Return the [X, Y] coordinate for the center point of the cell that contains the specified text.  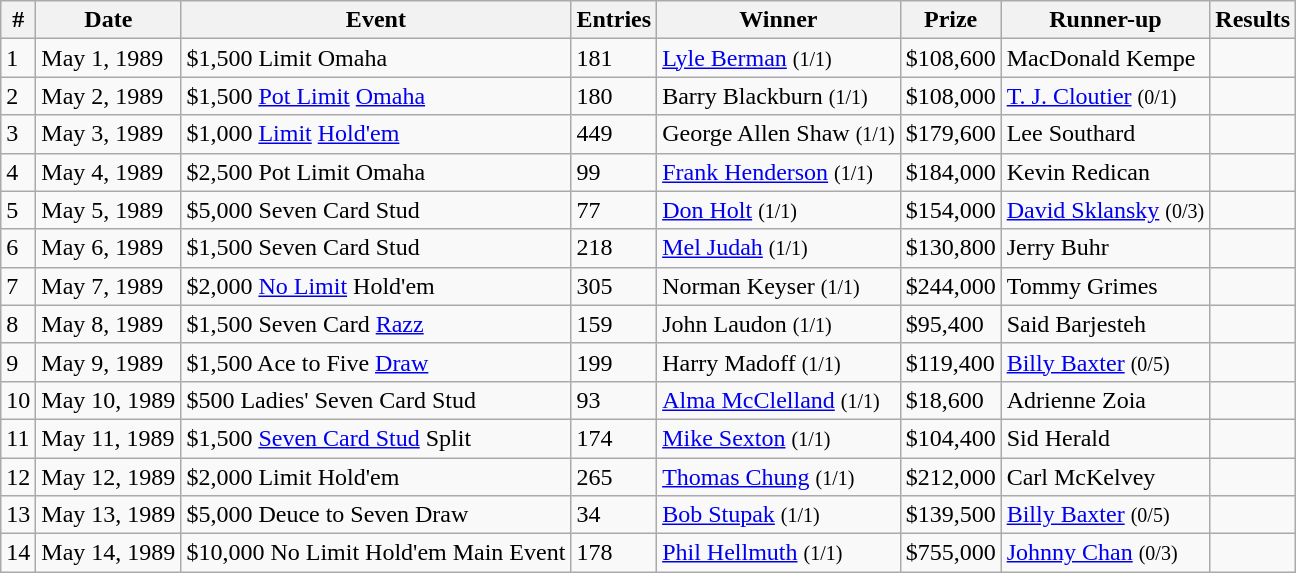
$1,500 Seven Card Stud [376, 248]
14 [18, 553]
9 [18, 362]
265 [614, 477]
$130,800 [950, 248]
Date [108, 20]
12 [18, 477]
T. J. Cloutier (0/1) [1106, 96]
MacDonald Kempe [1106, 58]
Event [376, 20]
6 [18, 248]
Lyle Berman (1/1) [778, 58]
449 [614, 134]
$1,000 Limit Hold'em [376, 134]
Adrienne Zoia [1106, 400]
May 11, 1989 [108, 438]
May 9, 1989 [108, 362]
$755,000 [950, 553]
# [18, 20]
May 14, 1989 [108, 553]
199 [614, 362]
$1,500 Seven Card Stud Split [376, 438]
$5,000 Seven Card Stud [376, 210]
180 [614, 96]
May 7, 1989 [108, 286]
$2,000 Limit Hold'em [376, 477]
Kevin Redican [1106, 172]
77 [614, 210]
$18,600 [950, 400]
11 [18, 438]
Lee Southard [1106, 134]
Bob Stupak (1/1) [778, 515]
Mike Sexton (1/1) [778, 438]
1 [18, 58]
May 10, 1989 [108, 400]
34 [614, 515]
Harry Madoff (1/1) [778, 362]
David Sklansky (0/3) [1106, 210]
10 [18, 400]
George Allen Shaw (1/1) [778, 134]
$95,400 [950, 324]
Phil Hellmuth (1/1) [778, 553]
Entries [614, 20]
99 [614, 172]
$108,600 [950, 58]
Winner [778, 20]
$212,000 [950, 477]
Don Holt (1/1) [778, 210]
2 [18, 96]
4 [18, 172]
Prize [950, 20]
May 8, 1989 [108, 324]
218 [614, 248]
305 [614, 286]
May 1, 1989 [108, 58]
$10,000 No Limit Hold'em Main Event [376, 553]
$1,500 Pot Limit Omaha [376, 96]
Carl McKelvey [1106, 477]
Runner-up [1106, 20]
Sid Herald [1106, 438]
93 [614, 400]
Barry Blackburn (1/1) [778, 96]
Alma McClelland (1/1) [778, 400]
174 [614, 438]
Norman Keyser (1/1) [778, 286]
John Laudon (1/1) [778, 324]
Frank Henderson (1/1) [778, 172]
$1,500 Limit Omaha [376, 58]
May 13, 1989 [108, 515]
$1,500 Seven Card Razz [376, 324]
$119,400 [950, 362]
Johnny Chan (0/3) [1106, 553]
3 [18, 134]
$2,500 Pot Limit Omaha [376, 172]
$179,600 [950, 134]
7 [18, 286]
Said Barjesteh [1106, 324]
13 [18, 515]
181 [614, 58]
$1,500 Ace to Five Draw [376, 362]
Thomas Chung (1/1) [778, 477]
May 6, 1989 [108, 248]
$244,000 [950, 286]
May 5, 1989 [108, 210]
May 4, 1989 [108, 172]
$139,500 [950, 515]
$184,000 [950, 172]
$2,000 No Limit Hold'em [376, 286]
May 3, 1989 [108, 134]
$500 Ladies' Seven Card Stud [376, 400]
May 12, 1989 [108, 477]
$108,000 [950, 96]
$154,000 [950, 210]
Results [1253, 20]
Jerry Buhr [1106, 248]
$5,000 Deuce to Seven Draw [376, 515]
178 [614, 553]
$104,400 [950, 438]
Tommy Grimes [1106, 286]
159 [614, 324]
8 [18, 324]
May 2, 1989 [108, 96]
Mel Judah (1/1) [778, 248]
5 [18, 210]
